Return the [x, y] coordinate for the center point of the cell that contains the specified text.  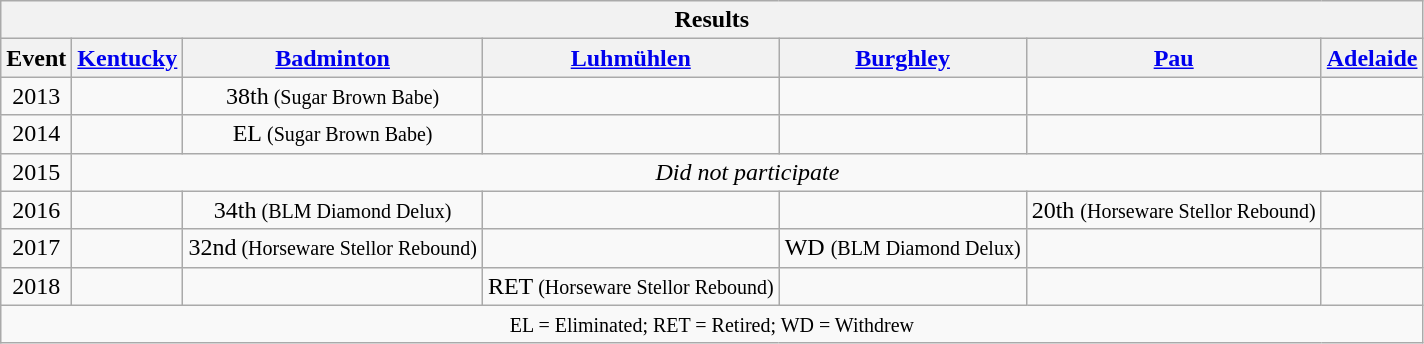
Kentucky [128, 58]
Event [36, 58]
RET (Horseware Stellor Rebound) [630, 286]
Burghley [902, 58]
2016 [36, 210]
Badminton [332, 58]
34th (BLM Diamond Delux) [332, 210]
Pau [1174, 58]
Luhmühlen [630, 58]
2013 [36, 96]
20th (Horseware Stellor Rebound) [1174, 210]
Adelaide [1372, 58]
Did not participate [748, 172]
32nd (Horseware Stellor Rebound) [332, 248]
38th (Sugar Brown Babe) [332, 96]
2018 [36, 286]
Results [712, 20]
2015 [36, 172]
WD (BLM Diamond Delux) [902, 248]
EL (Sugar Brown Babe) [332, 134]
2014 [36, 134]
EL = Eliminated; RET = Retired; WD = Withdrew [712, 324]
2017 [36, 248]
